Return the (x, y) coordinate for the center point of the cell that contains the specified text.  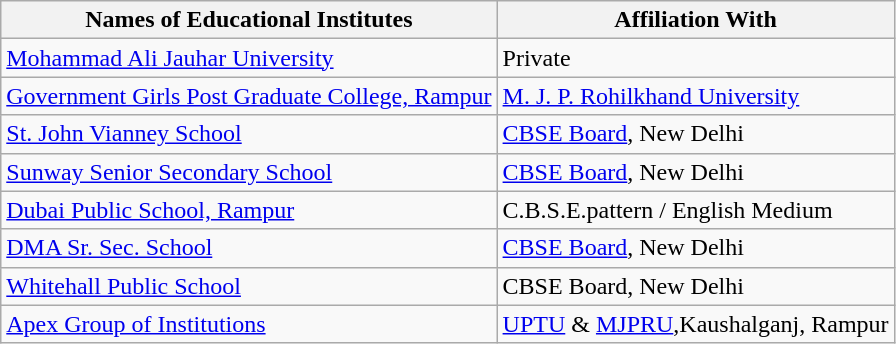
Dubai Public School, Rampur (249, 210)
Names of Educational Institutes (249, 20)
C.B.S.E.pattern / English Medium (696, 210)
Government Girls Post Graduate College, Rampur (249, 96)
Mohammad Ali Jauhar University (249, 58)
UPTU & MJPRU,Kaushalganj, Rampur (696, 324)
Sunway Senior Secondary School (249, 172)
St. John Vianney School (249, 134)
Affiliation With (696, 20)
Apex Group of Institutions (249, 324)
M. J. P. Rohilkhand University (696, 96)
Whitehall Public School (249, 286)
DMA Sr. Sec. School (249, 248)
Private (696, 58)
